Detect which cell encompasses the target text, then output its (X, Y) center coordinate. 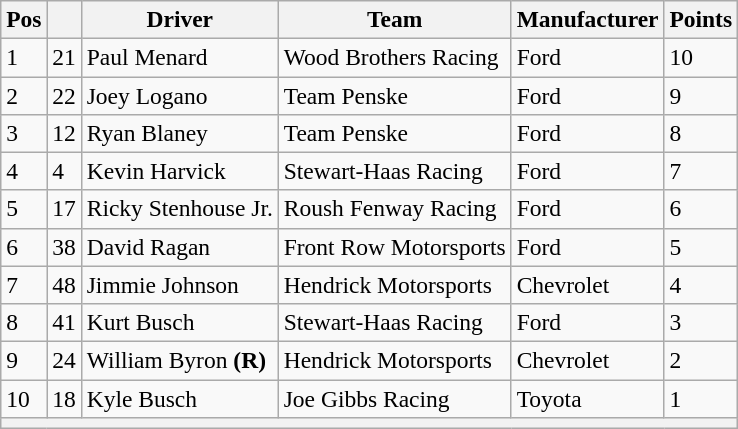
Team (394, 19)
41 (64, 322)
Kyle Busch (180, 398)
18 (64, 398)
12 (64, 133)
Driver (180, 19)
Joe Gibbs Racing (394, 398)
Kurt Busch (180, 322)
Ryan Blaney (180, 133)
Kevin Harvick (180, 171)
Manufacturer (588, 19)
Paul Menard (180, 57)
48 (64, 285)
David Ragan (180, 247)
38 (64, 247)
21 (64, 57)
24 (64, 360)
Pos (24, 19)
Joey Logano (180, 95)
Front Row Motorsports (394, 247)
Jimmie Johnson (180, 285)
William Byron (R) (180, 360)
Roush Fenway Racing (394, 209)
Points (701, 19)
Wood Brothers Racing (394, 57)
Ricky Stenhouse Jr. (180, 209)
17 (64, 209)
22 (64, 95)
Toyota (588, 398)
